Find where the given text appears and provide that cell's center as (x, y) coordinate. 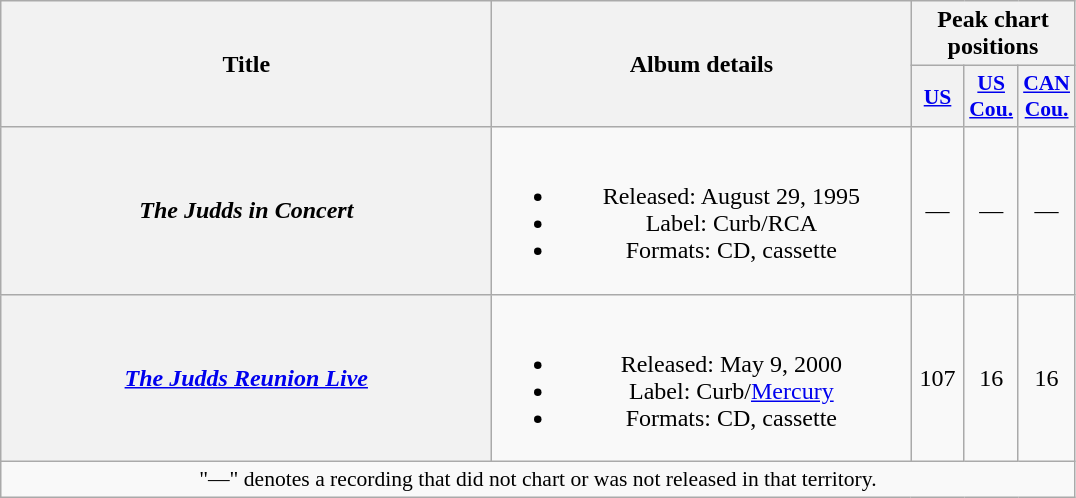
Title (246, 64)
USCou. (991, 96)
Album details (702, 64)
Released: May 9, 2000Label: Curb/MercuryFormats: CD, cassette (702, 378)
CANCou. (1046, 96)
The Judds in Concert (246, 210)
US (938, 96)
"—" denotes a recording that did not chart or was not released in that territory. (538, 479)
107 (938, 378)
Released: August 29, 1995Label: Curb/RCAFormats: CD, cassette (702, 210)
Peak chartpositions (993, 34)
The Judds Reunion Live (246, 378)
